Determine the (X, Y) coordinate at the center of the cell enclosing the given text.  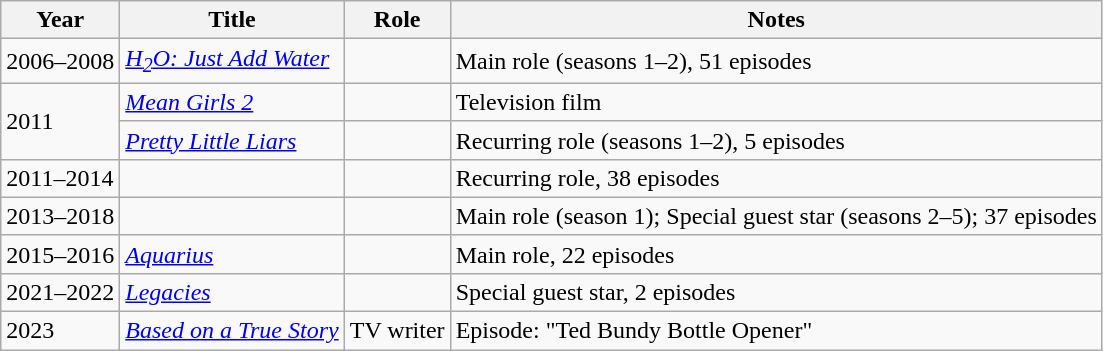
Role (397, 20)
Year (60, 20)
Main role (season 1); Special guest star (seasons 2–5); 37 episodes (776, 216)
2011–2014 (60, 178)
Based on a True Story (232, 331)
2013–2018 (60, 216)
Main role, 22 episodes (776, 254)
Recurring role (seasons 1–2), 5 episodes (776, 140)
TV writer (397, 331)
Mean Girls 2 (232, 102)
Recurring role, 38 episodes (776, 178)
Pretty Little Liars (232, 140)
Episode: "Ted Bundy Bottle Opener" (776, 331)
H2O: Just Add Water (232, 61)
Legacies (232, 292)
Aquarius (232, 254)
2011 (60, 121)
2006–2008 (60, 61)
Main role (seasons 1–2), 51 episodes (776, 61)
Notes (776, 20)
2023 (60, 331)
Special guest star, 2 episodes (776, 292)
Title (232, 20)
Television film (776, 102)
2021–2022 (60, 292)
2015–2016 (60, 254)
